Output the [x, y] coordinate of the center of the cell containing the given text.  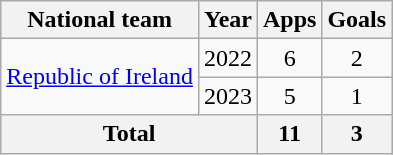
2023 [228, 96]
Total [130, 134]
6 [289, 58]
2 [357, 58]
5 [289, 96]
2022 [228, 58]
Year [228, 20]
3 [357, 134]
Apps [289, 20]
National team [100, 20]
Goals [357, 20]
1 [357, 96]
Republic of Ireland [100, 77]
11 [289, 134]
